For the text-containing cell, return its midpoint in (x, y) coordinate format. 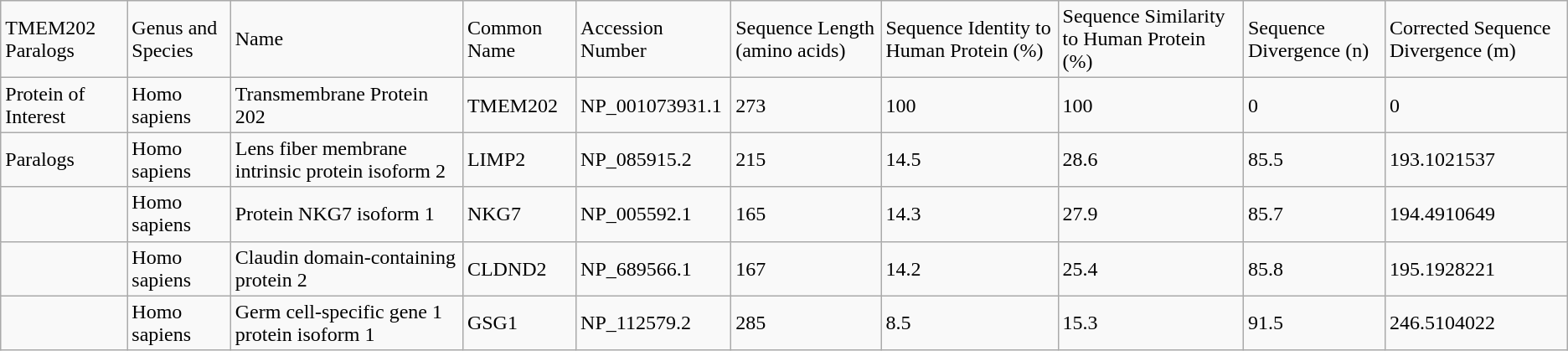
246.5104022 (1476, 323)
195.1928221 (1476, 268)
NP_001073931.1 (653, 106)
NKG7 (519, 214)
CLDND2 (519, 268)
LIMP2 (519, 159)
Germ cell-specific gene 1 protein isoform 1 (347, 323)
194.4910649 (1476, 214)
Protein NKG7 isoform 1 (347, 214)
Sequence Length (amino acids) (806, 39)
Protein of Interest (64, 106)
TMEM202 Paralogs (64, 39)
Sequence Identity to Human Protein (%) (970, 39)
TMEM202 (519, 106)
273 (806, 106)
NP_112579.2 (653, 323)
Paralogs (64, 159)
15.3 (1151, 323)
NP_005592.1 (653, 214)
14.3 (970, 214)
28.6 (1151, 159)
285 (806, 323)
NP_689566.1 (653, 268)
14.2 (970, 268)
85.5 (1313, 159)
NP_085915.2 (653, 159)
Name (347, 39)
27.9 (1151, 214)
165 (806, 214)
14.5 (970, 159)
Sequence Divergence (n) (1313, 39)
Accession Number (653, 39)
Corrected Sequence Divergence (m) (1476, 39)
193.1021537 (1476, 159)
Sequence Similarity to Human Protein (%) (1151, 39)
Genus and Species (179, 39)
Lens fiber membrane intrinsic protein isoform 2 (347, 159)
Transmembrane Protein 202 (347, 106)
85.7 (1313, 214)
85.8 (1313, 268)
Common Name (519, 39)
91.5 (1313, 323)
25.4 (1151, 268)
GSG1 (519, 323)
215 (806, 159)
8.5 (970, 323)
167 (806, 268)
Claudin domain-containing protein 2 (347, 268)
